For the text-containing cell, return its midpoint in [x, y] coordinate format. 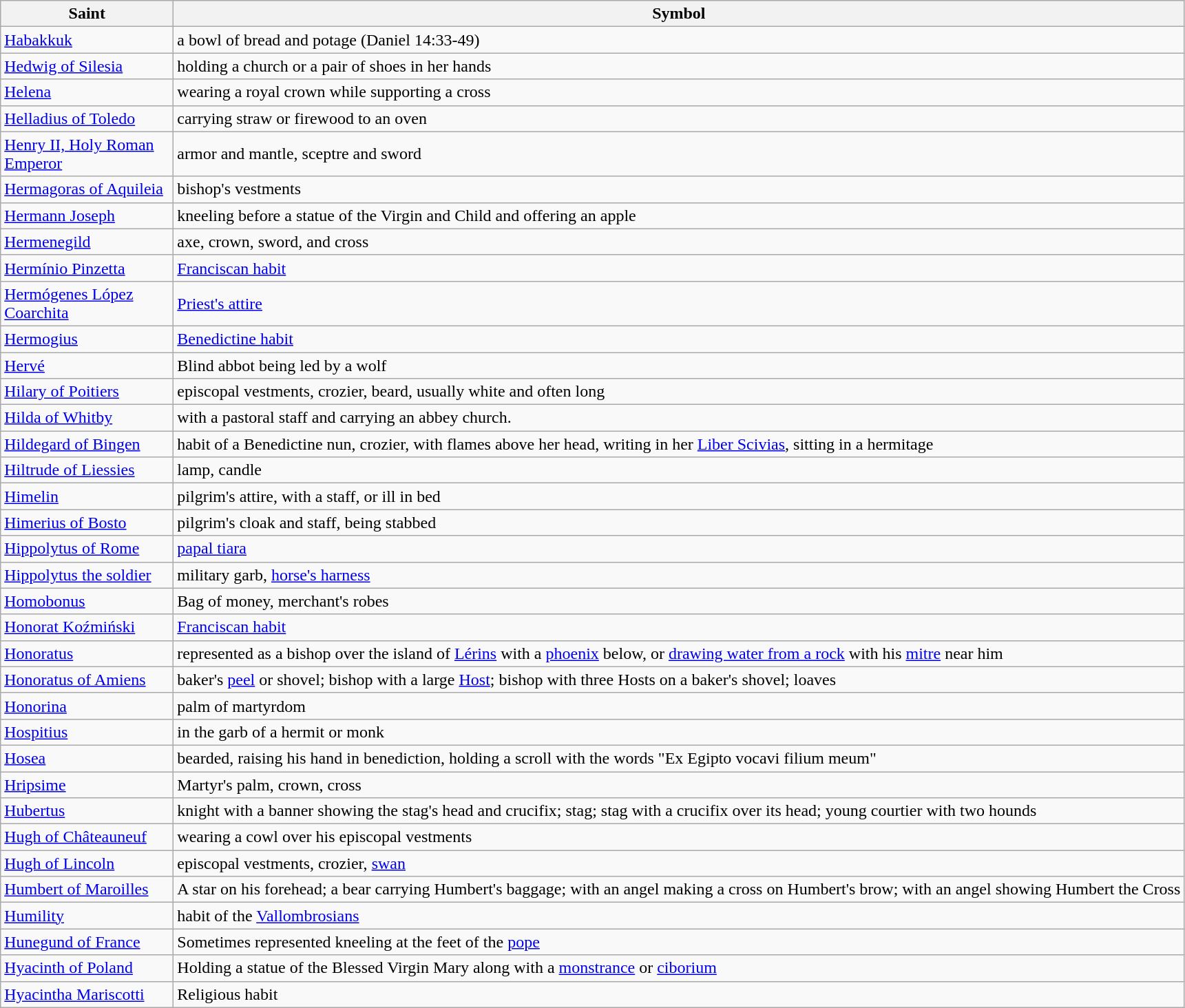
episcopal vestments, crozier, swan [679, 863]
knight with a banner showing the stag's head and crucifix; stag; stag with a crucifix over its head; young courtier with two hounds [679, 811]
Hosea [87, 758]
Helena [87, 92]
Humility [87, 916]
Hermann Joseph [87, 216]
pilgrim's cloak and staff, being stabbed [679, 523]
Symbol [679, 14]
Martyr's palm, crown, cross [679, 784]
holding a church or a pair of shoes in her hands [679, 66]
Benedictine habit [679, 339]
Hildegard of Bingen [87, 444]
Helladius of Toledo [87, 118]
papal tiara [679, 549]
Habakkuk [87, 40]
Hermogius [87, 339]
Homobonus [87, 601]
wearing a cowl over his episcopal vestments [679, 837]
Honorina [87, 706]
baker's peel or shovel; bishop with a large Host; bishop with three Hosts on a baker's shovel; loaves [679, 680]
Hermínio Pinzetta [87, 268]
a bowl of bread and potage (Daniel 14:33-49) [679, 40]
Honoratus of Amiens [87, 680]
Hunegund of France [87, 942]
Hermagoras of Aquileia [87, 189]
Hermenegild [87, 242]
Hiltrude of Liessies [87, 470]
Hripsime [87, 784]
Himerius of Bosto [87, 523]
Hospitius [87, 732]
Honoratus [87, 653]
Bag of money, merchant's robes [679, 601]
in the garb of a hermit or monk [679, 732]
Hilary of Poitiers [87, 392]
Priest's attire [679, 303]
Religious habit [679, 994]
Himelin [87, 496]
Saint [87, 14]
wearing a royal crown while supporting a cross [679, 92]
Hippolytus of Rome [87, 549]
carrying straw or firewood to an oven [679, 118]
Hedwig of Silesia [87, 66]
armor and mantle, sceptre and sword [679, 154]
Hyacintha Mariscotti [87, 994]
military garb, horse's harness [679, 575]
Hilda of Whitby [87, 418]
Holding a statue of the Blessed Virgin Mary along with a monstrance or ciborium [679, 968]
kneeling before a statue of the Virgin and Child and offering an apple [679, 216]
Hervé [87, 366]
palm of martyrdom [679, 706]
Honorat Koźmiński [87, 627]
habit of a Benedictine nun, crozier, with flames above her head, writing in her Liber Scivias, sitting in a hermitage [679, 444]
axe, crown, sword, and cross [679, 242]
bearded, raising his hand in benediction, holding a scroll with the words "Ex Egipto vocavi filium meum" [679, 758]
Hermógenes López Coarchita [87, 303]
lamp, candle [679, 470]
Hubertus [87, 811]
represented as a bishop over the island of Lérins with a phoenix below, or drawing water from a rock with his mitre near him [679, 653]
with a pastoral staff and carrying an abbey church. [679, 418]
Sometimes represented kneeling at the feet of the pope [679, 942]
Hippolytus the soldier [87, 575]
pilgrim's attire, with a staff, or ill in bed [679, 496]
Hugh of Châteauneuf [87, 837]
Hugh of Lincoln [87, 863]
bishop's vestments [679, 189]
Blind abbot being led by a wolf [679, 366]
episcopal vestments, crozier, beard, usually white and often long [679, 392]
habit of the Vallombrosians [679, 916]
Humbert of Maroilles [87, 890]
Henry II, Holy Roman Emperor [87, 154]
A star on his forehead; a bear carrying Humbert's baggage; with an angel making a cross on Humbert's brow; with an angel showing Humbert the Cross [679, 890]
Hyacinth of Poland [87, 968]
